Output the [x, y] coordinate of the center of the cell containing the given text.  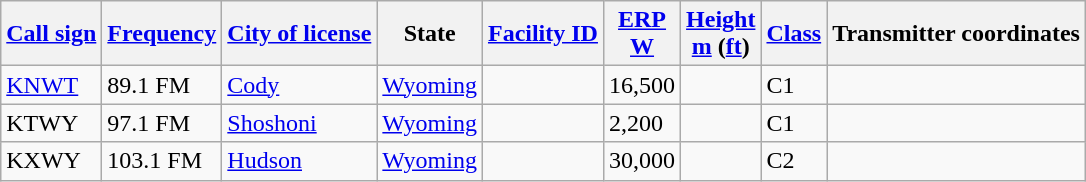
89.1 FM [162, 85]
Call sign [52, 34]
State [430, 34]
30,000 [642, 161]
2,200 [642, 123]
103.1 FM [162, 161]
KXWY [52, 161]
KNWT [52, 85]
Hudson [300, 161]
Facility ID [542, 34]
Shoshoni [300, 123]
Class [794, 34]
Frequency [162, 34]
C2 [794, 161]
KTWY [52, 123]
Heightm (ft) [721, 34]
16,500 [642, 85]
Transmitter coordinates [956, 34]
97.1 FM [162, 123]
City of license [300, 34]
Cody [300, 85]
ERPW [642, 34]
